Pinpoint the cell where the given text exists, returning its [X, Y] midpoint coordinate. 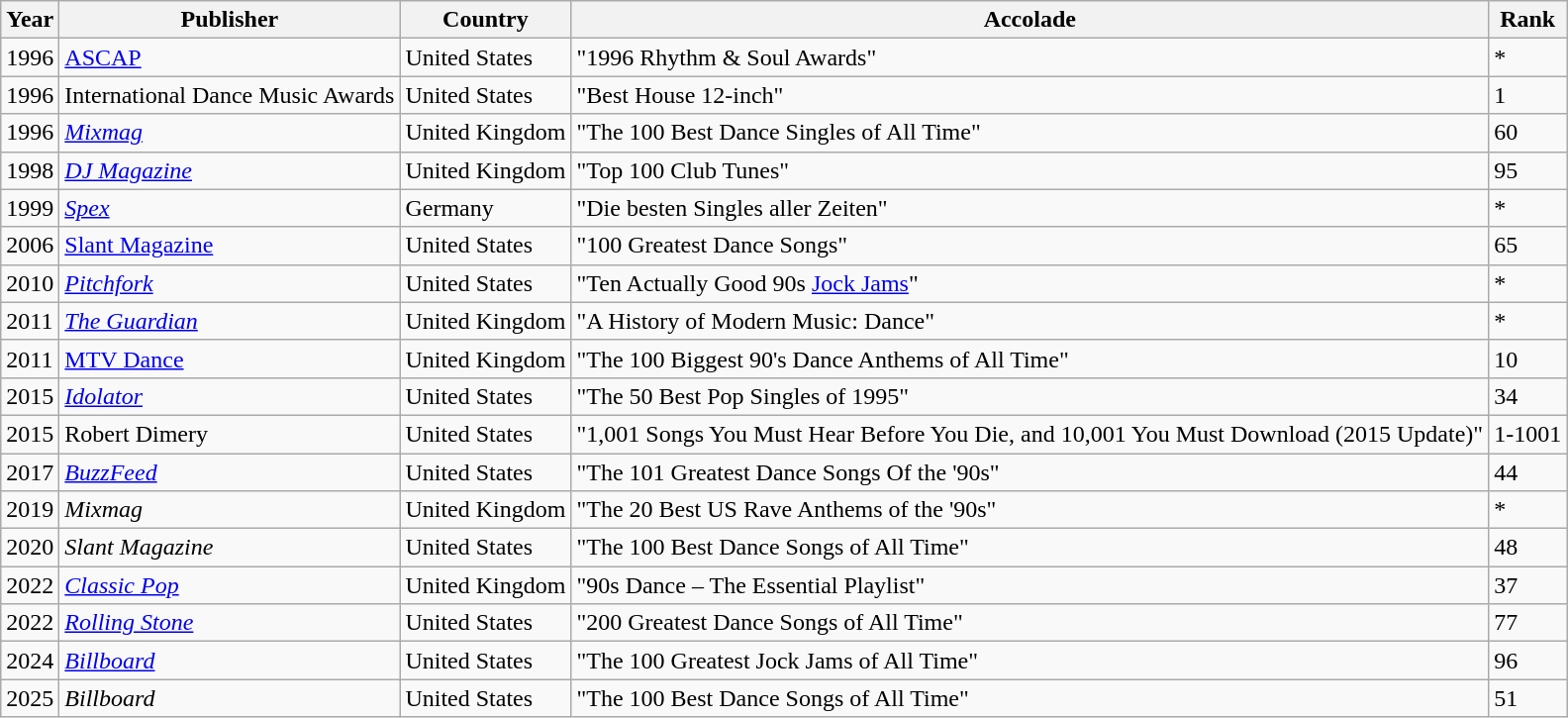
60 [1528, 133]
Accolade [1029, 20]
Country [485, 20]
"Top 100 Club Tunes" [1029, 170]
1999 [30, 208]
65 [1528, 246]
The Guardian [230, 321]
48 [1528, 548]
44 [1528, 472]
"The 20 Best US Rave Anthems of the '90s" [1029, 510]
Rank [1528, 20]
"Die besten Singles aller Zeiten" [1029, 208]
Classic Pop [230, 585]
77 [1528, 623]
"90s Dance – The Essential Playlist" [1029, 585]
Pitchfork [230, 283]
"100 Greatest Dance Songs" [1029, 246]
Robert Dimery [230, 434]
1998 [30, 170]
BuzzFeed [230, 472]
"Best House 12-inch" [1029, 95]
"1996 Rhythm & Soul Awards" [1029, 57]
2020 [30, 548]
34 [1528, 396]
ASCAP [230, 57]
"The 100 Greatest Jock Jams of All Time" [1029, 661]
1-1001 [1528, 434]
51 [1528, 698]
Spex [230, 208]
2019 [30, 510]
Rolling Stone [230, 623]
"Ten Actually Good 90s Jock Jams" [1029, 283]
"The 50 Best Pop Singles of 1995" [1029, 396]
DJ Magazine [230, 170]
96 [1528, 661]
2025 [30, 698]
2010 [30, 283]
"The 100 Best Dance Singles of All Time" [1029, 133]
"A History of Modern Music: Dance" [1029, 321]
10 [1528, 359]
"1,001 Songs You Must Hear Before You Die, and 10,001 You Must Download (2015 Update)" [1029, 434]
2017 [30, 472]
2024 [30, 661]
1 [1528, 95]
International Dance Music Awards [230, 95]
MTV Dance [230, 359]
Germany [485, 208]
Idolator [230, 396]
Year [30, 20]
2006 [30, 246]
37 [1528, 585]
"The 101 Greatest Dance Songs Of the '90s" [1029, 472]
"The 100 Biggest 90's Dance Anthems of All Time" [1029, 359]
Publisher [230, 20]
"200 Greatest Dance Songs of All Time" [1029, 623]
95 [1528, 170]
